For the text-containing cell, return its midpoint in [x, y] coordinate format. 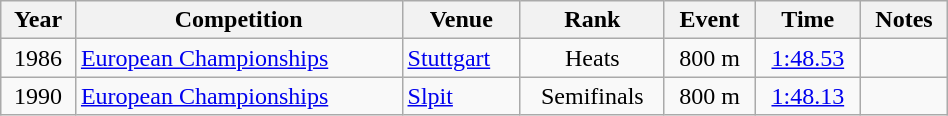
Year [38, 20]
Heats [592, 58]
Time [808, 20]
Competition [238, 20]
Stuttgart [461, 58]
Notes [904, 20]
Semifinals [592, 96]
Rank [592, 20]
1:48.53 [808, 58]
1990 [38, 96]
Venue [461, 20]
Slpit [461, 96]
Event [710, 20]
1:48.13 [808, 96]
1986 [38, 58]
